Identify which cell holds the provided text, then report its [x, y] central coordinate. 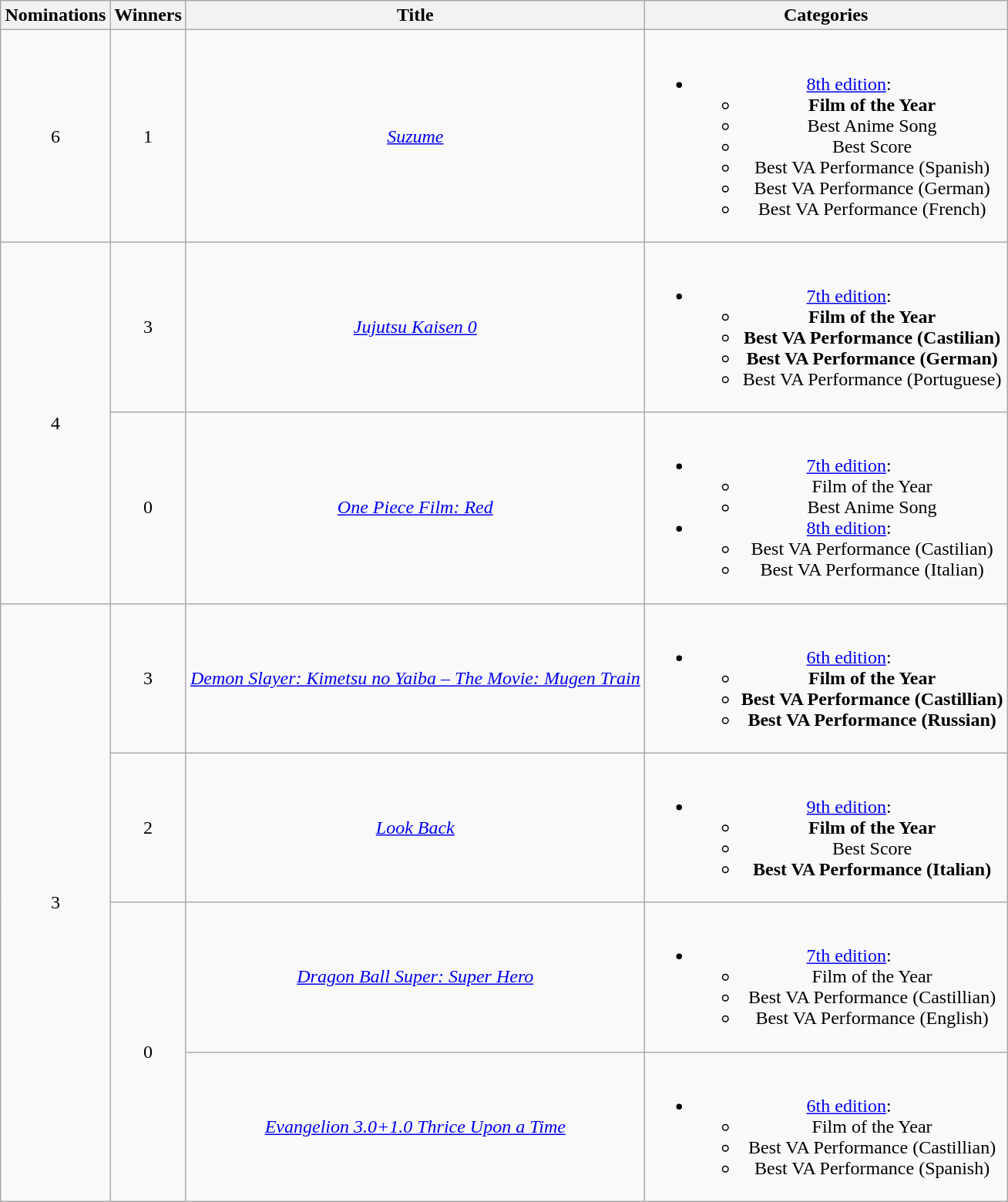
Demon Slayer: Kimetsu no Yaiba – The Movie: Mugen Train [415, 678]
Jujutsu Kaisen 0 [415, 327]
1 [148, 136]
9th edition:Film of the YearBest ScoreBest VA Performance (Italian) [826, 828]
7th edition:Film of the YearBest VA Performance (Castillian)Best VA Performance (English) [826, 977]
8th edition:Film of the YearBest Anime SongBest ScoreBest VA Performance (Spanish)Best VA Performance (German)Best VA Performance (French) [826, 136]
2 [148, 828]
Evangelion 3.0+1.0 Thrice Upon a Time [415, 1126]
Winners [148, 15]
Dragon Ball Super: Super Hero [415, 977]
Categories [826, 15]
Suzume [415, 136]
Nominations [55, 15]
6 [55, 136]
4 [55, 422]
6th edition:Film of the YearBest VA Performance (Castillian)Best VA Performance (Spanish) [826, 1126]
One Piece Film: Red [415, 508]
7th edition:Film of the YearBest Anime Song8th edition:Best VA Performance (Castilian)Best VA Performance (Italian) [826, 508]
Title [415, 15]
Look Back [415, 828]
6th edition:Film of the YearBest VA Performance (Castillian)Best VA Performance (Russian) [826, 678]
7th edition:Film of the YearBest VA Performance (Castilian)Best VA Performance (German)Best VA Performance (Portuguese) [826, 327]
